From the cell containing the given text, extract its center point as [x, y] coordinate. 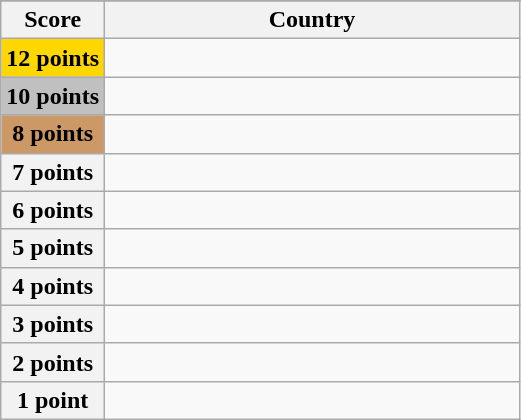
10 points [53, 96]
6 points [53, 210]
2 points [53, 362]
3 points [53, 324]
1 point [53, 400]
Score [53, 20]
Country [312, 20]
8 points [53, 134]
4 points [53, 286]
12 points [53, 58]
7 points [53, 172]
5 points [53, 248]
